Identify which cell holds the provided text, then report its (x, y) central coordinate. 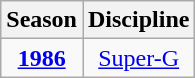
Discipline (138, 20)
Super-G (138, 58)
Season (42, 20)
1986 (42, 58)
